Detect which cell encompasses the target text, then output its (X, Y) center coordinate. 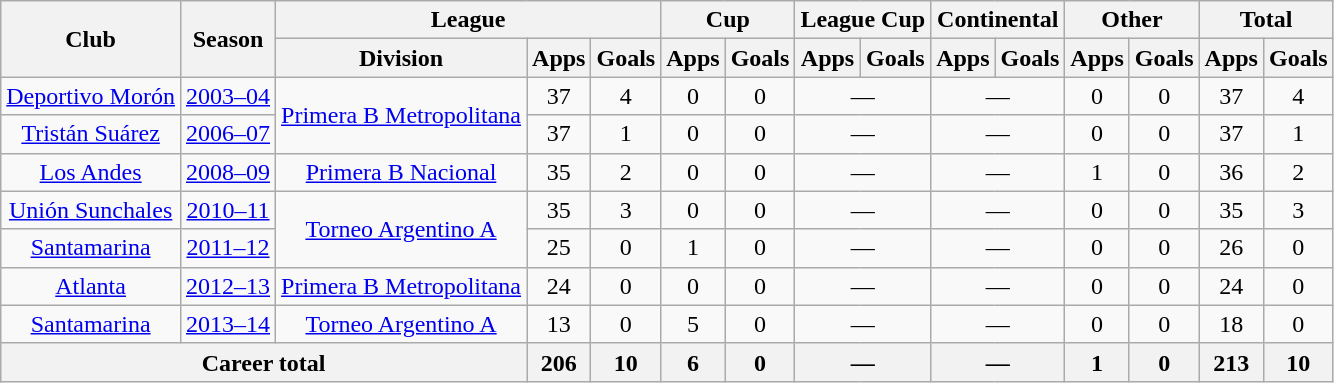
36 (1231, 172)
2008–09 (228, 172)
Career total (264, 362)
2012–13 (228, 286)
Primera B Nacional (402, 172)
2003–04 (228, 96)
Club (91, 39)
213 (1231, 362)
League Cup (863, 20)
26 (1231, 248)
Los Andes (91, 172)
Other (1132, 20)
6 (693, 362)
18 (1231, 324)
2006–07 (228, 134)
25 (559, 248)
Total (1266, 20)
Continental (998, 20)
Tristán Suárez (91, 134)
13 (559, 324)
Season (228, 39)
2011–12 (228, 248)
Cup (728, 20)
2013–14 (228, 324)
5 (693, 324)
206 (559, 362)
Atlanta (91, 286)
Deportivo Morón (91, 96)
Unión Sunchales (91, 210)
Division (402, 58)
2010–11 (228, 210)
League (468, 20)
